Identify which cell holds the provided text, then report its (X, Y) central coordinate. 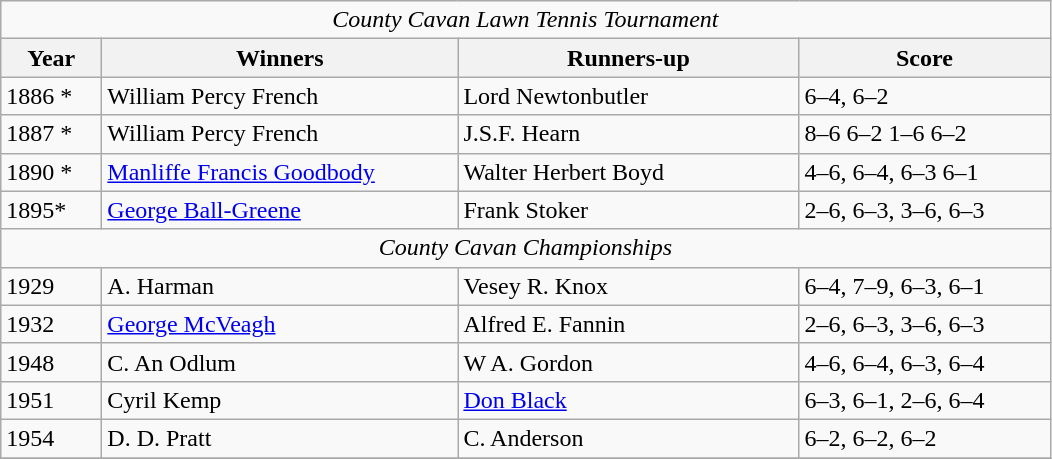
Winners (280, 58)
6–3, 6–1, 2–6, 6–4 (924, 400)
County Cavan Championships (526, 248)
C. An Odlum (280, 362)
Don Black (628, 400)
4–6, 6–4, 6–3, 6–4 (924, 362)
1890 * (52, 172)
1932 (52, 324)
George Ball-Greene (280, 210)
6–4, 6–2 (924, 96)
1929 (52, 286)
W A. Gordon (628, 362)
1951 (52, 400)
George McVeagh (280, 324)
1948 (52, 362)
1887 * (52, 134)
Score (924, 58)
C. Anderson (628, 438)
Year (52, 58)
Frank Stoker (628, 210)
Lord Newtonbutler (628, 96)
A. Harman (280, 286)
Walter Herbert Boyd (628, 172)
County Cavan Lawn Tennis Tournament (526, 20)
J.S.F. Hearn (628, 134)
Manliffe Francis Goodbody (280, 172)
1886 * (52, 96)
1954 (52, 438)
Runners-up (628, 58)
6–2, 6–2, 6–2 (924, 438)
Cyril Kemp (280, 400)
6–4, 7–9, 6–3, 6–1 (924, 286)
1895* (52, 210)
Alfred E. Fannin (628, 324)
8–6 6–2 1–6 6–2 (924, 134)
Vesey R. Knox (628, 286)
D. D. Pratt (280, 438)
4–6, 6–4, 6–3 6–1 (924, 172)
